Find where the given text appears and provide that cell's center as [x, y] coordinate. 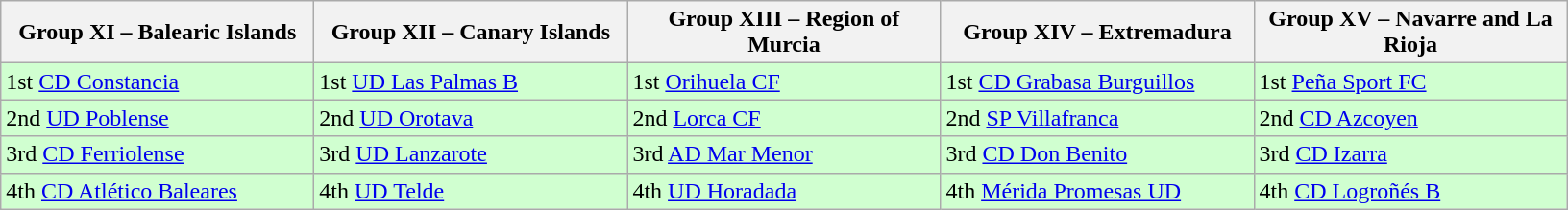
Group XIII – Region of Murcia [784, 33]
Group XI – Balearic Islands [158, 33]
Group XIV – Extremadura [1097, 33]
3rd CD Izarra [1410, 154]
4th CD Atlético Baleares [158, 191]
3rd CD Don Benito [1097, 154]
4th Mérida Promesas UD [1097, 191]
3rd CD Ferriolense [158, 154]
1st UD Las Palmas B [471, 82]
1st CD Grabasa Burguillos [1097, 82]
Group XV – Navarre and La Rioja [1410, 33]
1st Orihuela CF [784, 82]
2nd Lorca CF [784, 118]
3rd UD Lanzarote [471, 154]
4th UD Horadada [784, 191]
4th UD Telde [471, 191]
2nd UD Orotava [471, 118]
3rd AD Mar Menor [784, 154]
2nd CD Azcoyen [1410, 118]
2nd SP Villafranca [1097, 118]
Group XII – Canary Islands [471, 33]
2nd UD Poblense [158, 118]
1st CD Constancia [158, 82]
4th CD Logroñés B [1410, 191]
1st Peña Sport FC [1410, 82]
